Detect which cell encompasses the target text, then output its [x, y] center coordinate. 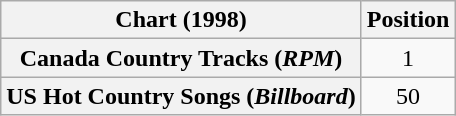
US Hot Country Songs (Billboard) [181, 96]
Canada Country Tracks (RPM) [181, 58]
Chart (1998) [181, 20]
50 [408, 96]
1 [408, 58]
Position [408, 20]
